Search for the cell housing the specified text and yield its [X, Y] center coordinate. 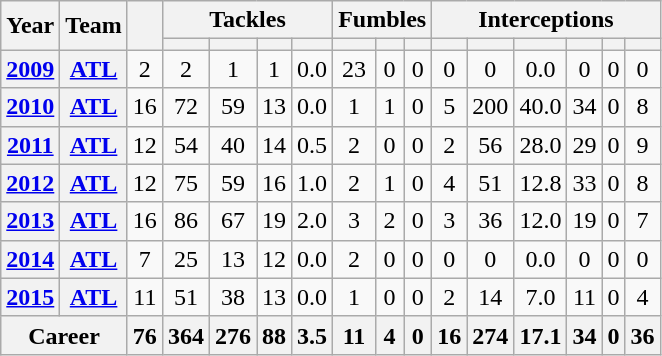
Interceptions [546, 20]
54 [186, 145]
276 [232, 335]
3.5 [312, 335]
1.0 [312, 183]
9 [642, 145]
200 [490, 107]
40.0 [540, 107]
2015 [30, 297]
2010 [30, 107]
40 [232, 145]
12.8 [540, 183]
38 [232, 297]
2011 [30, 145]
23 [354, 69]
5 [450, 107]
33 [584, 183]
72 [186, 107]
2009 [30, 69]
364 [186, 335]
2.0 [312, 221]
Career [64, 335]
Year [30, 26]
28.0 [540, 145]
17.1 [540, 335]
25 [186, 259]
88 [274, 335]
7.0 [540, 297]
75 [186, 183]
67 [232, 221]
86 [186, 221]
0.5 [312, 145]
12.0 [540, 221]
2012 [30, 183]
56 [490, 145]
76 [144, 335]
Fumbles [382, 20]
29 [584, 145]
2013 [30, 221]
274 [490, 335]
Team [94, 26]
Tackles [247, 20]
2014 [30, 259]
